Extract the [x, y] coordinate from the center of the cell holding the provided text.  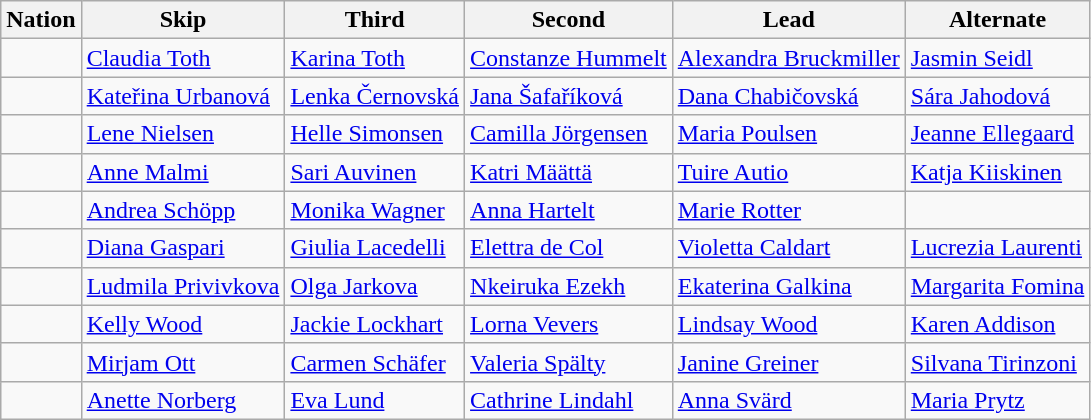
Camilla Jörgensen [569, 134]
Maria Prytz [998, 400]
Anette Norberg [183, 400]
Silvana Tirinzoni [998, 362]
Carmen Schäfer [375, 362]
Andrea Schöpp [183, 210]
Jeanne Ellegaard [998, 134]
Karen Addison [998, 324]
Nation [41, 20]
Alternate [998, 20]
Violetta Caldart [788, 248]
Eva Lund [375, 400]
Tuire Autio [788, 172]
Alexandra Bruckmiller [788, 58]
Helle Simonsen [375, 134]
Mirjam Ott [183, 362]
Dana Chabičovská [788, 96]
Valeria Spälty [569, 362]
Kelly Wood [183, 324]
Ludmila Privivkova [183, 286]
Lucrezia Laurenti [998, 248]
Sari Auvinen [375, 172]
Katri Määttä [569, 172]
Cathrine Lindahl [569, 400]
Constanze Hummelt [569, 58]
Skip [183, 20]
Jasmin Seidl [998, 58]
Marie Rotter [788, 210]
Katja Kiiskinen [998, 172]
Margarita Fomina [998, 286]
Anne Malmi [183, 172]
Second [569, 20]
Kateřina Urbanová [183, 96]
Lead [788, 20]
Elettra de Col [569, 248]
Claudia Toth [183, 58]
Monika Wagner [375, 210]
Lenka Černovská [375, 96]
Jackie Lockhart [375, 324]
Lorna Vevers [569, 324]
Lindsay Wood [788, 324]
Janine Greiner [788, 362]
Ekaterina Galkina [788, 286]
Maria Poulsen [788, 134]
Jana Šafaříková [569, 96]
Giulia Lacedelli [375, 248]
Karina Toth [375, 58]
Lene Nielsen [183, 134]
Olga Jarkova [375, 286]
Nkeiruka Ezekh [569, 286]
Third [375, 20]
Diana Gaspari [183, 248]
Sára Jahodová [998, 96]
Anna Svärd [788, 400]
Anna Hartelt [569, 210]
